Find where the given text appears and provide that cell's center as (x, y) coordinate. 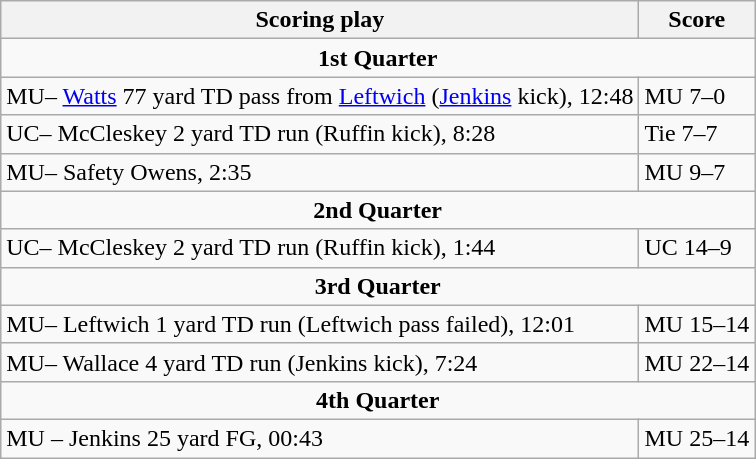
2nd Quarter (378, 210)
MU 9–7 (697, 172)
MU – Jenkins 25 yard FG, 00:43 (320, 438)
MU 22–14 (697, 362)
MU 25–14 (697, 438)
MU– Watts 77 yard TD pass from Leftwich (Jenkins kick), 12:48 (320, 96)
UC 14–9 (697, 248)
Scoring play (320, 20)
MU– Wallace 4 yard TD run (Jenkins kick), 7:24 (320, 362)
MU– Safety Owens, 2:35 (320, 172)
1st Quarter (378, 58)
UC– McCleskey 2 yard TD run (Ruffin kick), 1:44 (320, 248)
MU– Leftwich 1 yard TD run (Leftwich pass failed), 12:01 (320, 324)
3rd Quarter (378, 286)
MU 15–14 (697, 324)
UC– McCleskey 2 yard TD run (Ruffin kick), 8:28 (320, 134)
Tie 7–7 (697, 134)
4th Quarter (378, 400)
Score (697, 20)
MU 7–0 (697, 96)
